Return the (X, Y) coordinate for the center point of the cell that contains the specified text.  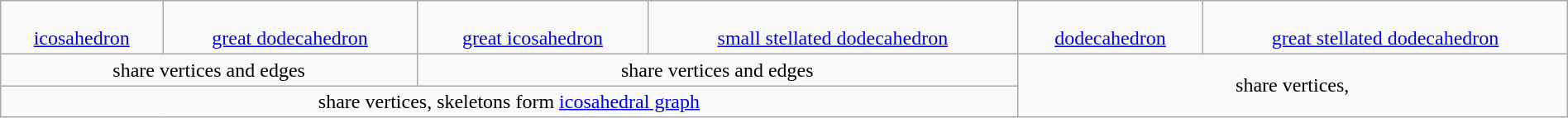
great dodecahedron (290, 28)
dodecahedron (1110, 28)
small stellated dodecahedron (834, 28)
great stellated dodecahedron (1385, 28)
great icosahedron (533, 28)
share vertices, (1292, 86)
icosahedron (82, 28)
share vertices, skeletons form icosahedral graph (509, 101)
